Return the [X, Y] coordinate for the center point of the cell that contains the specified text.  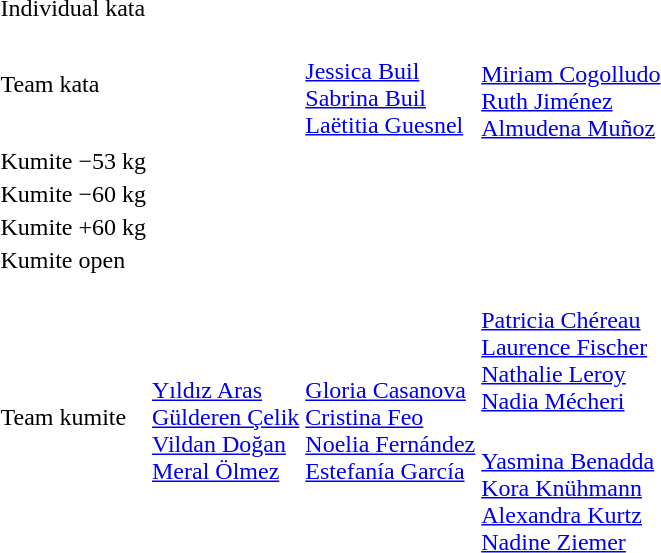
Jessica BuilSabrina BuilLaëtitia Guesnel [390, 84]
